Capture the cell that displays the provided text and extract its [X, Y] central coordinate. 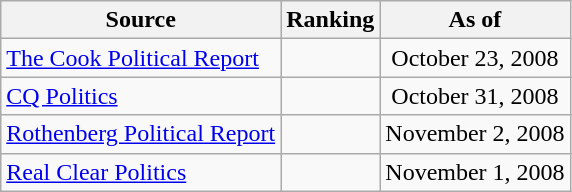
October 23, 2008 [475, 58]
The Cook Political Report [141, 58]
November 2, 2008 [475, 134]
Ranking [330, 20]
October 31, 2008 [475, 96]
Source [141, 20]
Real Clear Politics [141, 172]
November 1, 2008 [475, 172]
As of [475, 20]
CQ Politics [141, 96]
Rothenberg Political Report [141, 134]
